Provide the [x, y] coordinate of the cell's center where the given text is located.  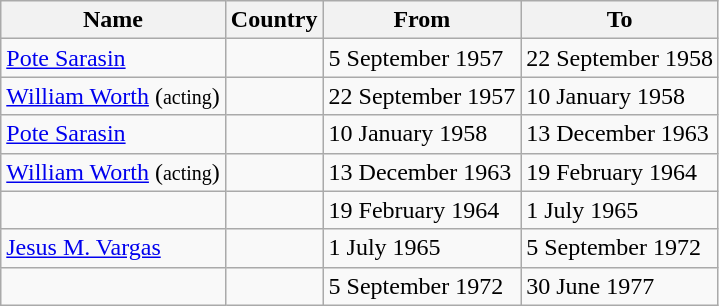
Name [114, 20]
From [422, 20]
22 September 1957 [422, 96]
Jesus M. Vargas [114, 248]
5 September 1957 [422, 58]
To [620, 20]
30 June 1977 [620, 286]
22 September 1958 [620, 58]
Country [274, 20]
